Detect which cell encompasses the target text, then output its (x, y) center coordinate. 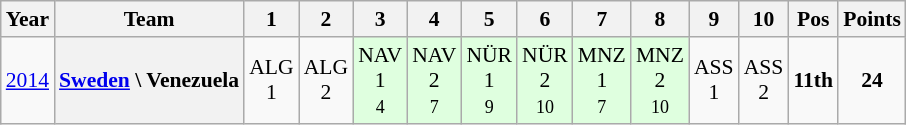
NAV27 (434, 80)
ASS2 (764, 80)
ALG1 (271, 80)
ALG2 (326, 80)
NÜR19 (489, 80)
ASS1 (714, 80)
4 (434, 19)
9 (714, 19)
6 (545, 19)
2014 (28, 80)
Sweden \ Venezuela (149, 80)
7 (602, 19)
MNZ210 (660, 80)
1 (271, 19)
Points (872, 19)
3 (380, 19)
NÜR210 (545, 80)
11th (813, 80)
Team (149, 19)
2 (326, 19)
Year (28, 19)
10 (764, 19)
24 (872, 80)
5 (489, 19)
8 (660, 19)
Pos (813, 19)
NAV14 (380, 80)
MNZ17 (602, 80)
